Provide the (X, Y) coordinate of the cell's center where the given text is located.  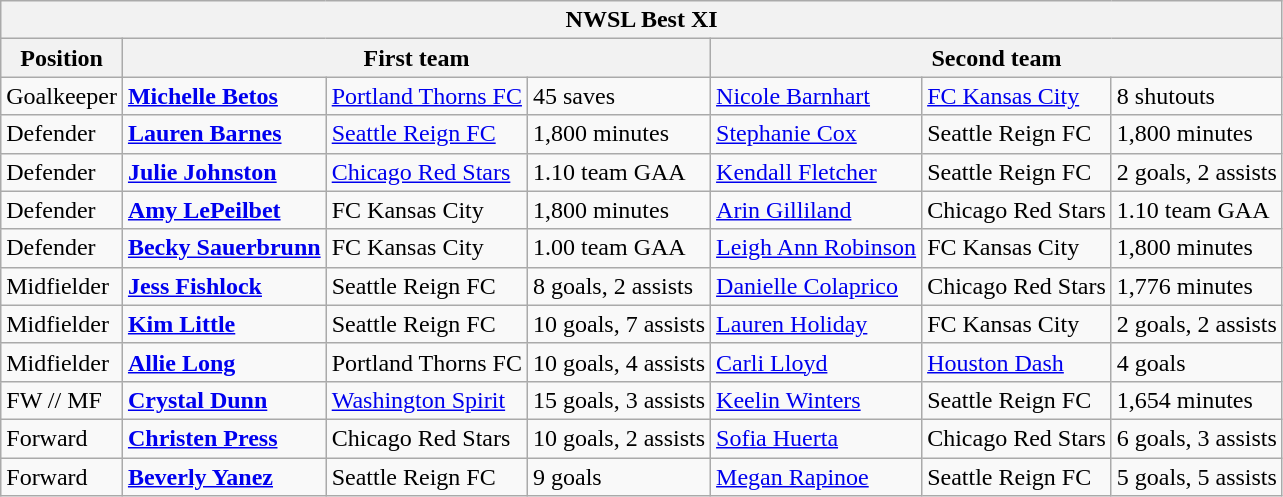
Nicole Barnhart (816, 96)
1,654 minutes (1196, 400)
Washington Spirit (426, 400)
Position (62, 58)
6 goals, 3 assists (1196, 438)
8 goals, 2 assists (618, 286)
FW // MF (62, 400)
9 goals (618, 477)
Jess Fishlock (224, 286)
Michelle Betos (224, 96)
First team (416, 58)
Lauren Holiday (816, 324)
Amy LePeilbet (224, 210)
Allie Long (224, 362)
Becky Sauerbrunn (224, 248)
Julie Johnston (224, 172)
15 goals, 3 assists (618, 400)
4 goals (1196, 362)
Second team (997, 58)
Sofia Huerta (816, 438)
10 goals, 7 assists (618, 324)
Kendall Fletcher (816, 172)
Megan Rapinoe (816, 477)
Goalkeeper (62, 96)
Danielle Colaprico (816, 286)
Houston Dash (1017, 362)
Arin Gilliland (816, 210)
Beverly Yanez (224, 477)
Lauren Barnes (224, 134)
Stephanie Cox (816, 134)
Keelin Winters (816, 400)
Leigh Ann Robinson (816, 248)
45 saves (618, 96)
Carli Lloyd (816, 362)
8 shutouts (1196, 96)
Crystal Dunn (224, 400)
1.00 team GAA (618, 248)
5 goals, 5 assists (1196, 477)
Christen Press (224, 438)
NWSL Best XI (642, 20)
10 goals, 2 assists (618, 438)
1,776 minutes (1196, 286)
Kim Little (224, 324)
10 goals, 4 assists (618, 362)
